Determine the (X, Y) coordinate at the center of the cell enclosing the given text.  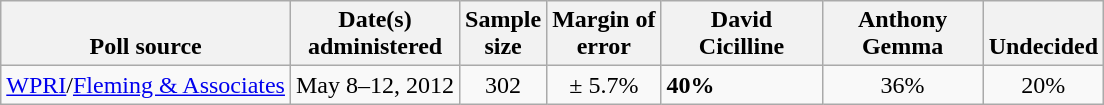
± 5.7% (604, 85)
May 8–12, 2012 (374, 85)
DavidCicilline (742, 34)
Date(s)administered (374, 34)
302 (504, 85)
AnthonyGemma (902, 34)
WPRI/Fleming & Associates (146, 85)
Undecided (1043, 34)
20% (1043, 85)
Margin oferror (604, 34)
Samplesize (504, 34)
Poll source (146, 34)
40% (742, 85)
36% (902, 85)
